Capture the cell that displays the provided text and extract its (X, Y) central coordinate. 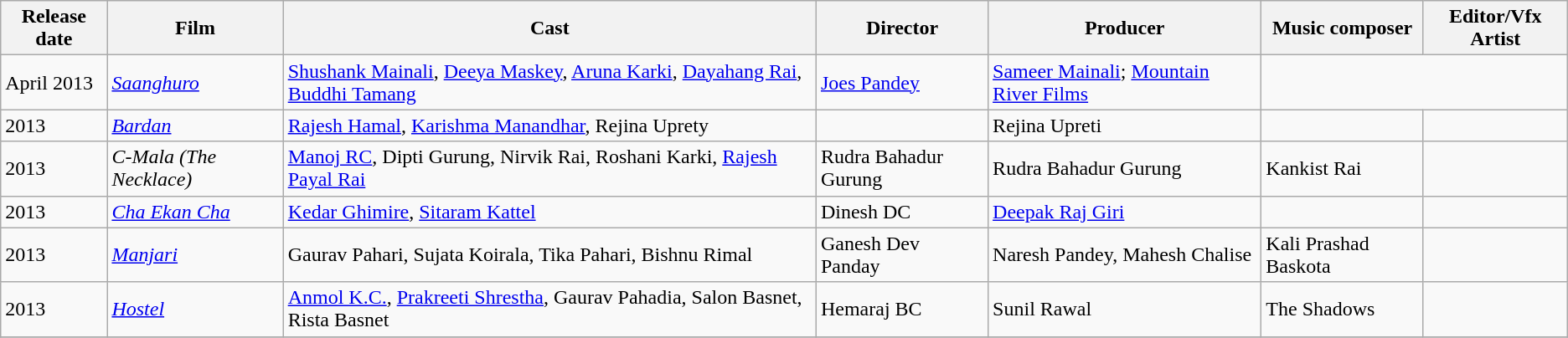
Cha Ekan Cha (195, 212)
Sunil Rawal (1125, 310)
Director (901, 28)
Kali Prashad Baskota (1342, 254)
Rajesh Hamal, Karishma Manandhar, Rejina Uprety (549, 125)
Kedar Ghimire, Sitaram Kattel (549, 212)
Sameer Mainali; Mountain River Films (1125, 82)
Music composer (1342, 28)
Naresh Pandey, Mahesh Chalise (1125, 254)
April 2013 (54, 82)
Anmol K.C., Prakreeti Shrestha, Gaurav Pahadia, Salon Basnet, Rista Basnet (549, 310)
Producer (1125, 28)
Hemaraj BC (901, 310)
Dinesh DC (901, 212)
Cast (549, 28)
Manjari (195, 254)
Gaurav Pahari, Sujata Koirala, Tika Pahari, Bishnu Rimal (549, 254)
Release date (54, 28)
Hostel (195, 310)
Deepak Raj Giri (1125, 212)
Kankist Rai (1342, 169)
The Shadows (1342, 310)
Manoj RC, Dipti Gurung, Nirvik Rai, Roshani Karki, Rajesh Payal Rai (549, 169)
Joes Pandey (901, 82)
Film (195, 28)
Shushank Mainali, Deeya Maskey, Aruna Karki, Dayahang Rai, Buddhi Tamang (549, 82)
Rejina Upreti (1125, 125)
Saanghuro (195, 82)
C-Mala (The Necklace) (195, 169)
Ganesh Dev Panday (901, 254)
Editor/Vfx Artist (1495, 28)
Bardan (195, 125)
